Provide the [x, y] coordinate of the cell's center where the given text is located.  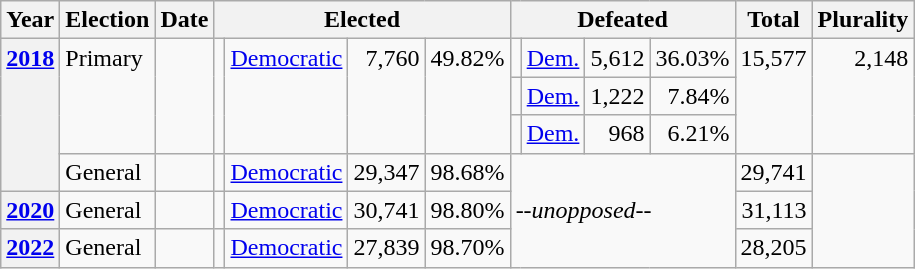
29,347 [386, 172]
Elected [362, 20]
Election [108, 20]
Defeated [622, 20]
6.21% [692, 134]
Year [30, 20]
30,741 [386, 210]
Date [184, 20]
2018 [30, 115]
7.84% [692, 96]
968 [618, 134]
27,839 [386, 248]
29,741 [774, 172]
98.70% [468, 248]
Total [774, 20]
--unopposed-- [622, 210]
7,760 [386, 96]
98.68% [468, 172]
Plurality [863, 20]
2022 [30, 248]
2020 [30, 210]
36.03% [692, 58]
28,205 [774, 248]
5,612 [618, 58]
15,577 [774, 96]
98.80% [468, 210]
1,222 [618, 96]
31,113 [774, 210]
49.82% [468, 96]
2,148 [863, 96]
Primary [108, 96]
